Pinpoint the cell where the given text exists, returning its (x, y) midpoint coordinate. 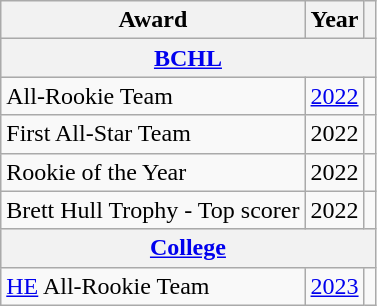
2023 (334, 286)
HE All-Rookie Team (153, 286)
All-Rookie Team (153, 96)
BCHL (188, 58)
Award (153, 20)
First All-Star Team (153, 134)
College (188, 248)
Year (334, 20)
Brett Hull Trophy - Top scorer (153, 210)
Rookie of the Year (153, 172)
